Output the [x, y] coordinate of the center of the cell containing the given text.  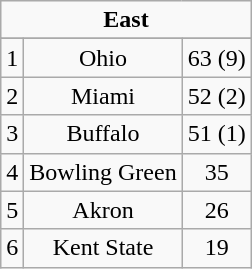
63 (9) [216, 58]
35 [216, 172]
East [126, 20]
3 [12, 134]
4 [12, 172]
1 [12, 58]
Miami [103, 96]
26 [216, 210]
Ohio [103, 58]
Bowling Green [103, 172]
51 (1) [216, 134]
6 [12, 248]
52 (2) [216, 96]
5 [12, 210]
Akron [103, 210]
Kent State [103, 248]
2 [12, 96]
Buffalo [103, 134]
19 [216, 248]
